Scan for the cell matching the given text and deliver its (x, y) coordinate at center. 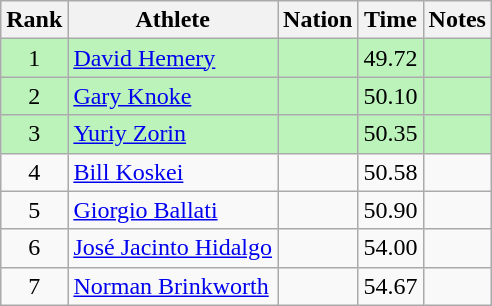
David Hemery (173, 58)
Rank (34, 20)
Time (390, 20)
7 (34, 286)
54.67 (390, 286)
50.35 (390, 134)
5 (34, 210)
Bill Koskei (173, 172)
Gary Knoke (173, 96)
50.90 (390, 210)
6 (34, 248)
1 (34, 58)
Nation (318, 20)
Giorgio Ballati (173, 210)
Norman Brinkworth (173, 286)
4 (34, 172)
Notes (457, 20)
50.10 (390, 96)
50.58 (390, 172)
49.72 (390, 58)
2 (34, 96)
Athlete (173, 20)
Yuriy Zorin (173, 134)
3 (34, 134)
54.00 (390, 248)
José Jacinto Hidalgo (173, 248)
